Output the (x, y) coordinate of the center of the cell containing the given text.  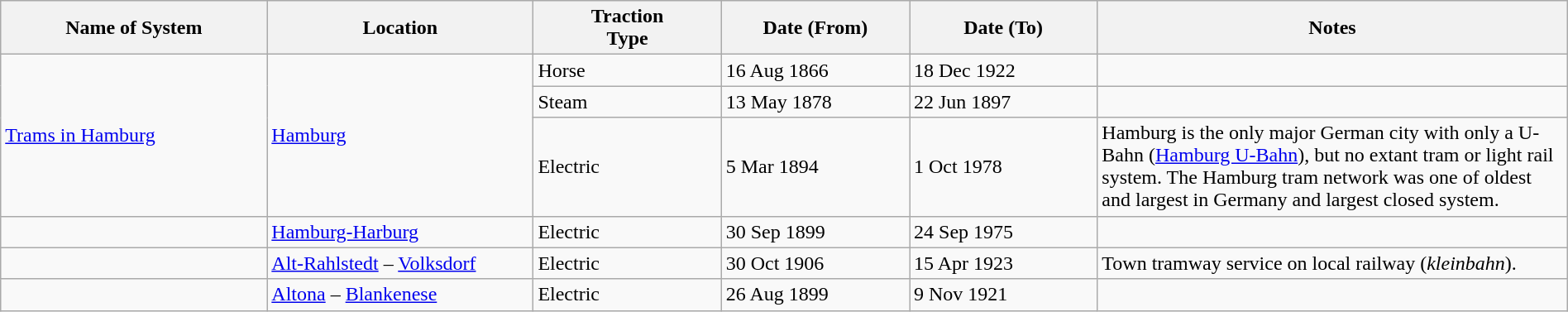
Town tramway service on local railway (kleinbahn). (1332, 263)
Altona – Blankenese (400, 295)
Date (To) (1004, 28)
30 Oct 1906 (815, 263)
Name of System (134, 28)
Trams in Hamburg (134, 136)
1 Oct 1978 (1004, 167)
Notes (1332, 28)
24 Sep 1975 (1004, 232)
13 May 1878 (815, 102)
Steam (627, 102)
15 Apr 1923 (1004, 263)
Horse (627, 70)
Hamburg (400, 136)
26 Aug 1899 (815, 295)
TractionType (627, 28)
Location (400, 28)
Date (From) (815, 28)
Hamburg-Harburg (400, 232)
22 Jun 1897 (1004, 102)
30 Sep 1899 (815, 232)
18 Dec 1922 (1004, 70)
9 Nov 1921 (1004, 295)
16 Aug 1866 (815, 70)
5 Mar 1894 (815, 167)
Alt-Rahlstedt – Volksdorf (400, 263)
